Find where the given text appears and provide that cell's center as (x, y) coordinate. 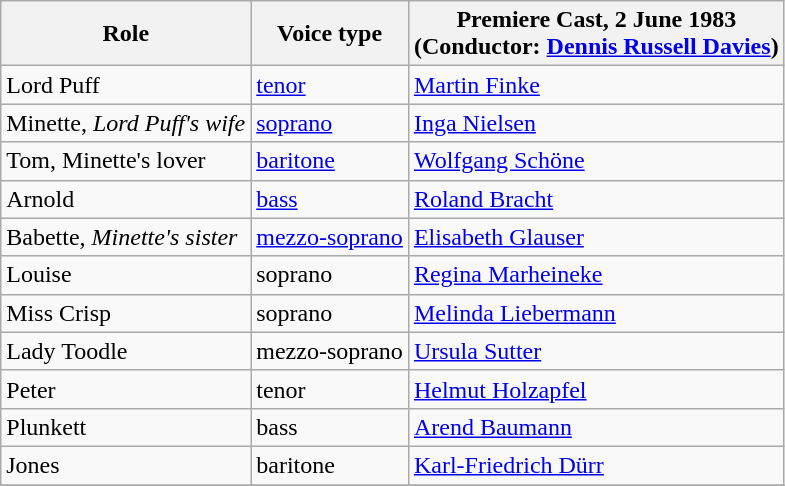
Peter (126, 389)
Jones (126, 465)
Martin Finke (596, 85)
Regina Marheineke (596, 275)
Arnold (126, 199)
Minette, Lord Puff's wife (126, 123)
Arend Baumann (596, 427)
Roland Bracht (596, 199)
Elisabeth Glauser (596, 237)
Premiere Cast, 2 June 1983(Conductor: Dennis Russell Davies) (596, 34)
Lady Toodle (126, 351)
Lord Puff (126, 85)
Karl-Friedrich Dürr (596, 465)
Tom, Minette's lover (126, 161)
Voice type (330, 34)
Miss Crisp (126, 313)
Babette, Minette's sister (126, 237)
Wolfgang Schöne (596, 161)
Inga Nielsen (596, 123)
Role (126, 34)
Melinda Liebermann (596, 313)
Louise (126, 275)
Helmut Holzapfel (596, 389)
Ursula Sutter (596, 351)
Plunkett (126, 427)
